Determine the (x, y) coordinate at the center of the cell enclosing the given text.  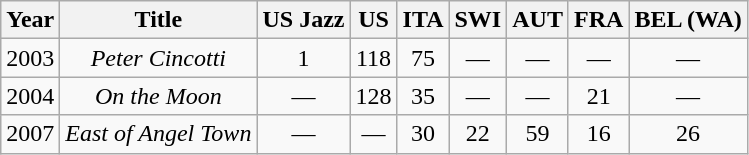
East of Angel Town (158, 134)
35 (423, 96)
22 (478, 134)
On the Moon (158, 96)
2007 (30, 134)
30 (423, 134)
26 (688, 134)
2004 (30, 96)
US (374, 20)
75 (423, 58)
SWI (478, 20)
BEL (WA) (688, 20)
FRA (598, 20)
59 (538, 134)
118 (374, 58)
Year (30, 20)
21 (598, 96)
Peter Cincotti (158, 58)
AUT (538, 20)
Title (158, 20)
1 (304, 58)
16 (598, 134)
ITA (423, 20)
US Jazz (304, 20)
2003 (30, 58)
128 (374, 96)
